For the text-containing cell, return its midpoint in (X, Y) coordinate format. 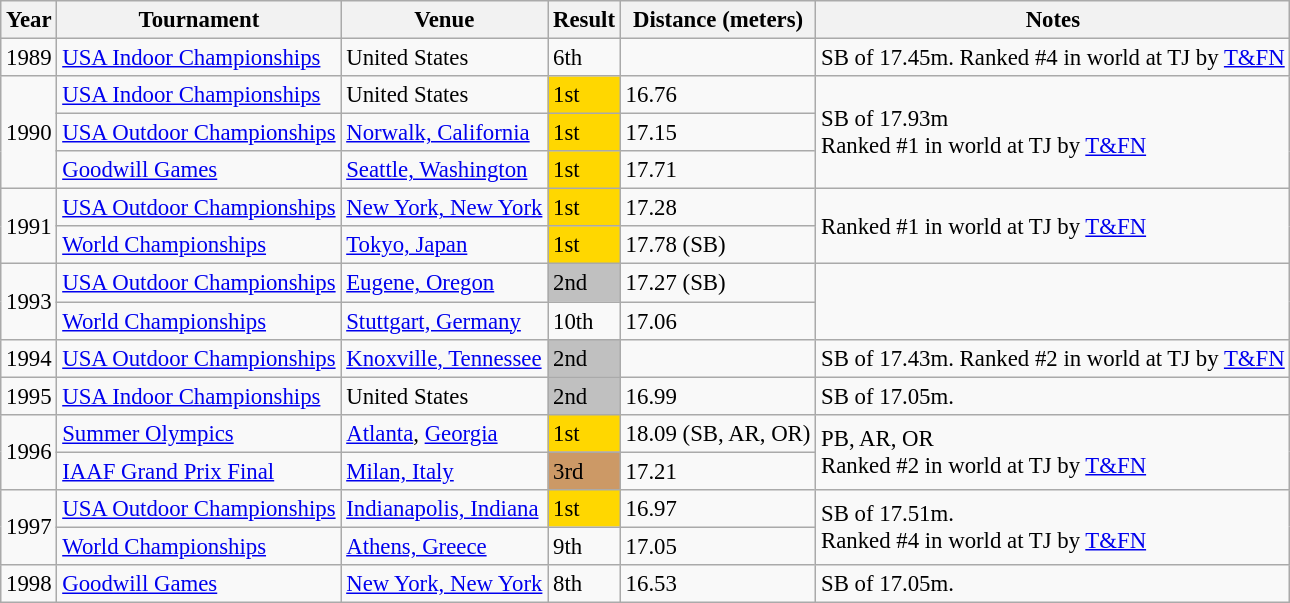
Notes (1053, 20)
1997 (29, 528)
1996 (29, 452)
PB, AR, ORRanked #2 in world at TJ by T&FN (1053, 452)
Athens, Greece (444, 546)
1990 (29, 132)
Seattle, Washington (444, 170)
1995 (29, 396)
1991 (29, 226)
17.78 (SB) (718, 245)
18.09 (SB, AR, OR) (718, 433)
Ranked #1 in world at TJ by T&FN (1053, 226)
SB of 17.51m.Ranked #4 in world at TJ by T&FN (1053, 528)
Distance (meters) (718, 20)
17.15 (718, 133)
SB of 17.45m. Ranked #4 in world at TJ by T&FN (1053, 58)
SB of 17.43m. Ranked #2 in world at TJ by T&FN (1053, 358)
17.28 (718, 208)
Result (584, 20)
1993 (29, 302)
17.71 (718, 170)
16.97 (718, 509)
Tournament (199, 20)
Indianapolis, Indiana (444, 509)
Atlanta, Georgia (444, 433)
8th (584, 584)
3rd (584, 471)
Year (29, 20)
Tokyo, Japan (444, 245)
17.21 (718, 471)
SB of 17.93mRanked #1 in world at TJ by T&FN (1053, 132)
Norwalk, California (444, 133)
Stuttgart, Germany (444, 321)
Knoxville, Tennessee (444, 358)
10th (584, 321)
1998 (29, 584)
Milan, Italy (444, 471)
6th (584, 58)
Eugene, Oregon (444, 283)
17.05 (718, 546)
17.27 (SB) (718, 283)
1994 (29, 358)
1989 (29, 58)
17.06 (718, 321)
Venue (444, 20)
16.53 (718, 584)
IAAF Grand Prix Final (199, 471)
9th (584, 546)
Summer Olympics (199, 433)
16.76 (718, 95)
16.99 (718, 396)
